Output the [X, Y] coordinate of the center of the cell containing the given text.  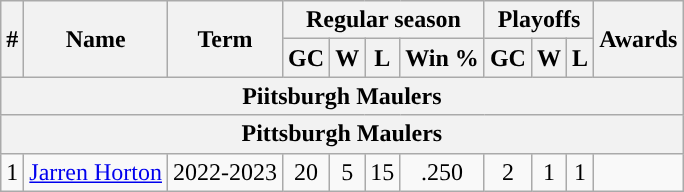
2022-2023 [226, 172]
15 [382, 172]
Regular season [384, 20]
2 [508, 172]
Jarren Horton [96, 172]
# [12, 39]
Playoffs [538, 20]
Name [96, 39]
Win % [442, 58]
Term [226, 39]
Pittsburgh Maulers [342, 134]
Awards [638, 39]
Piitsburgh Maulers [342, 96]
5 [348, 172]
20 [306, 172]
.250 [442, 172]
